From the cell containing the given text, extract its center point as [x, y] coordinate. 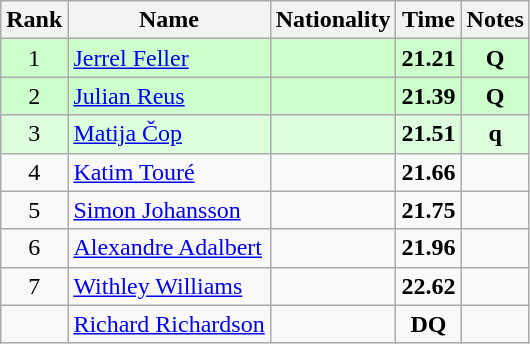
6 [34, 248]
Name [169, 20]
1 [34, 58]
5 [34, 210]
7 [34, 286]
DQ [428, 324]
21.66 [428, 172]
4 [34, 172]
3 [34, 134]
Time [428, 20]
Julian Reus [169, 96]
Matija Čop [169, 134]
21.75 [428, 210]
22.62 [428, 286]
21.51 [428, 134]
2 [34, 96]
21.96 [428, 248]
Simon Johansson [169, 210]
Nationality [333, 20]
Withley Williams [169, 286]
Alexandre Adalbert [169, 248]
Notes [495, 20]
Rank [34, 20]
Katim Touré [169, 172]
Richard Richardson [169, 324]
q [495, 134]
Jerrel Feller [169, 58]
21.21 [428, 58]
21.39 [428, 96]
